Output the [x, y] coordinate of the center of the cell containing the given text.  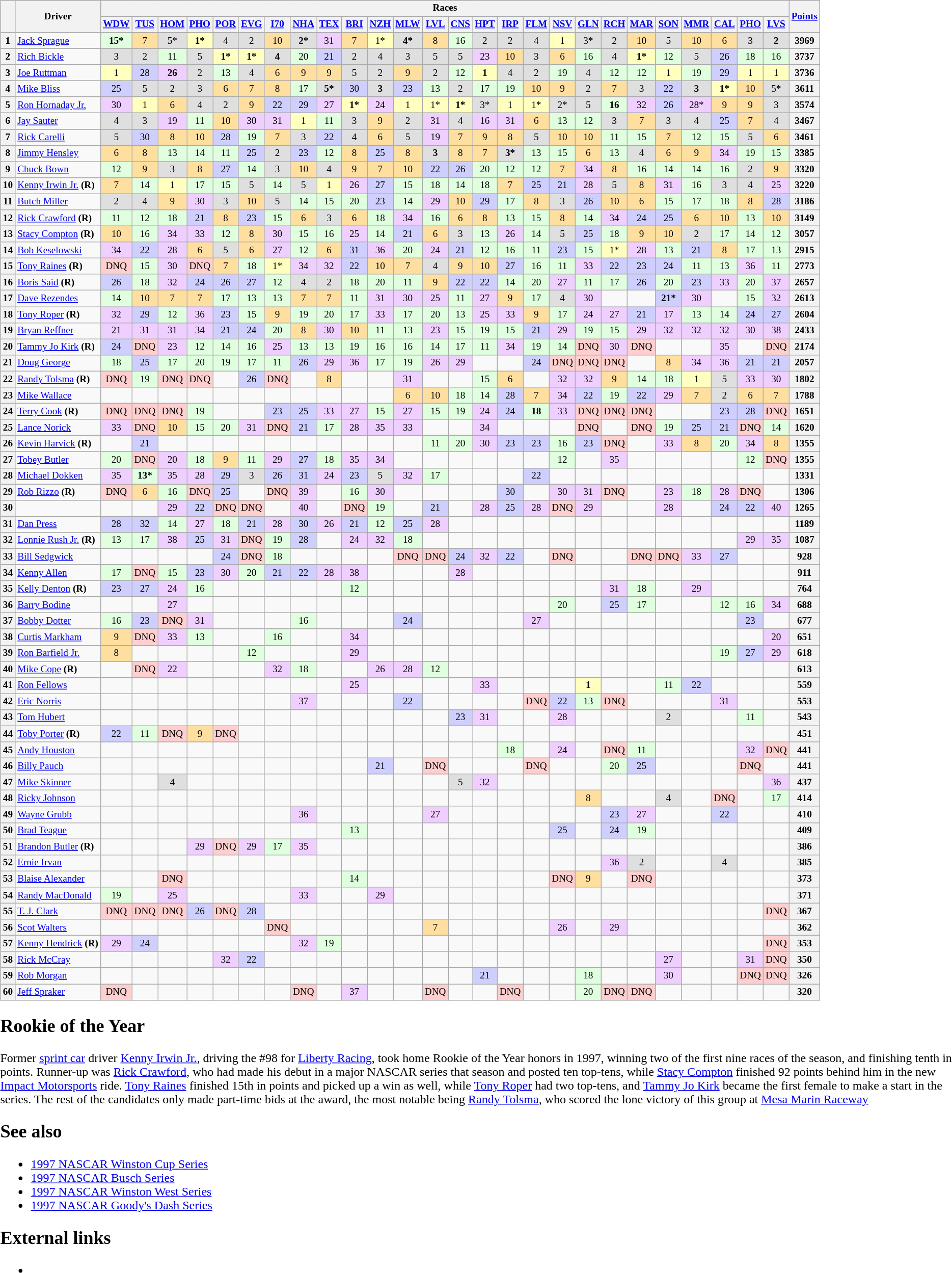
3737 [804, 57]
Tobey Butler [58, 460]
Barry Bodine [58, 605]
Jimmy Hensley [58, 153]
Bobby Dotter [58, 621]
58 [8, 960]
3220 [804, 185]
Rich Bickle [58, 57]
3385 [804, 153]
57 [8, 944]
Tom Hubert [58, 718]
Brad Teague [58, 831]
Curtis Markham [58, 637]
4* [408, 41]
T. J. Clark [58, 911]
3467 [804, 121]
386 [804, 847]
52 [8, 863]
Stacy Compton (R) [58, 234]
371 [804, 895]
2773 [804, 267]
48 [8, 799]
49 [8, 814]
3149 [804, 218]
Andy Houston [58, 750]
NHA [304, 24]
350 [804, 960]
45 [8, 750]
Scot Walters [58, 927]
410 [804, 814]
60 [8, 992]
451 [804, 734]
409 [804, 831]
RCH [614, 24]
Michael Dokken [58, 476]
41 [8, 685]
53 [8, 879]
367 [804, 911]
2174 [804, 347]
51 [8, 847]
28* [697, 105]
1265 [804, 508]
Eric Norris [58, 702]
911 [804, 573]
Tony Raines (R) [58, 267]
Driver [58, 16]
54 [8, 895]
Randy Tolsma (R) [58, 379]
2657 [804, 282]
Tammy Jo Kirk (R) [58, 347]
LVL [435, 24]
2915 [804, 250]
373 [804, 879]
TUS [145, 24]
13* [145, 476]
Boris Said (R) [58, 282]
688 [804, 605]
362 [804, 927]
385 [804, 863]
46 [8, 766]
3057 [804, 234]
Kenny Allen [58, 573]
Doug George [58, 363]
Tony Roper (R) [58, 315]
EVG [252, 24]
3611 [804, 89]
Rob Morgan [58, 976]
Rick Crawford (R) [58, 218]
3461 [804, 138]
Ron Hornaday Jr. [58, 105]
GLN [588, 24]
Dave Rezendes [58, 299]
3969 [804, 41]
Blaise Alexander [58, 879]
Kenny Irwin Jr. (R) [58, 185]
1802 [804, 379]
1331 [804, 476]
FLM [536, 24]
651 [804, 637]
WDW [116, 24]
326 [804, 976]
Terry Cook (R) [58, 411]
POR [226, 24]
1651 [804, 411]
BRI [355, 24]
Kevin Harvick (R) [58, 444]
IRP [510, 24]
15* [116, 41]
44 [8, 734]
3320 [804, 170]
2604 [804, 315]
764 [804, 589]
21* [668, 299]
MAR [642, 24]
Rob Rizzo (R) [58, 492]
Dan Press [58, 524]
Lance Norick [58, 428]
320 [804, 992]
2057 [804, 363]
LVS [776, 24]
SON [668, 24]
Kenny Hendrick (R) [58, 944]
677 [804, 621]
CAL [724, 24]
MLW [408, 24]
3574 [804, 105]
3736 [804, 73]
2613 [804, 299]
50 [8, 831]
553 [804, 702]
NZH [380, 24]
Ron Barfield Jr. [58, 653]
928 [804, 556]
Mike Cope (R) [58, 670]
NSV [562, 24]
Wayne Grubb [58, 814]
Kelly Denton (R) [58, 589]
Toby Porter (R) [58, 734]
Jack Sprague [58, 41]
59 [8, 976]
2433 [804, 331]
Lonnie Rush Jr. (R) [58, 541]
TEX [329, 24]
Ernie Irvan [58, 863]
MMR [697, 24]
Joe Ruttman [58, 73]
613 [804, 670]
I70 [277, 24]
Mike Skinner [58, 782]
Randy MacDonald [58, 895]
353 [804, 944]
1788 [804, 395]
543 [804, 718]
1189 [804, 524]
42 [8, 702]
559 [804, 685]
1306 [804, 492]
Mike Wallace [58, 395]
Jay Sauter [58, 121]
Billy Pauch [58, 766]
Races [445, 8]
Chuck Bown [58, 170]
1087 [804, 541]
437 [804, 782]
Bryan Reffner [58, 331]
CNS [460, 24]
43 [8, 718]
618 [804, 653]
Points [804, 16]
Bob Keselowski [58, 250]
Butch Miller [58, 202]
Rick McCray [58, 960]
55 [8, 911]
Ricky Johnson [58, 799]
1620 [804, 428]
Bill Sedgwick [58, 556]
Ron Fellows [58, 685]
47 [8, 782]
Jeff Spraker [58, 992]
Brandon Butler (R) [58, 847]
3186 [804, 202]
HPT [485, 24]
Mike Bliss [58, 89]
HOM [172, 24]
414 [804, 799]
Rick Carelli [58, 138]
56 [8, 927]
